Capture the cell that displays the provided text and extract its [X, Y] central coordinate. 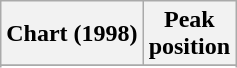
Chart (1998) [72, 34]
Peakposition [189, 34]
